Find where the given text appears and provide that cell's center as [X, Y] coordinate. 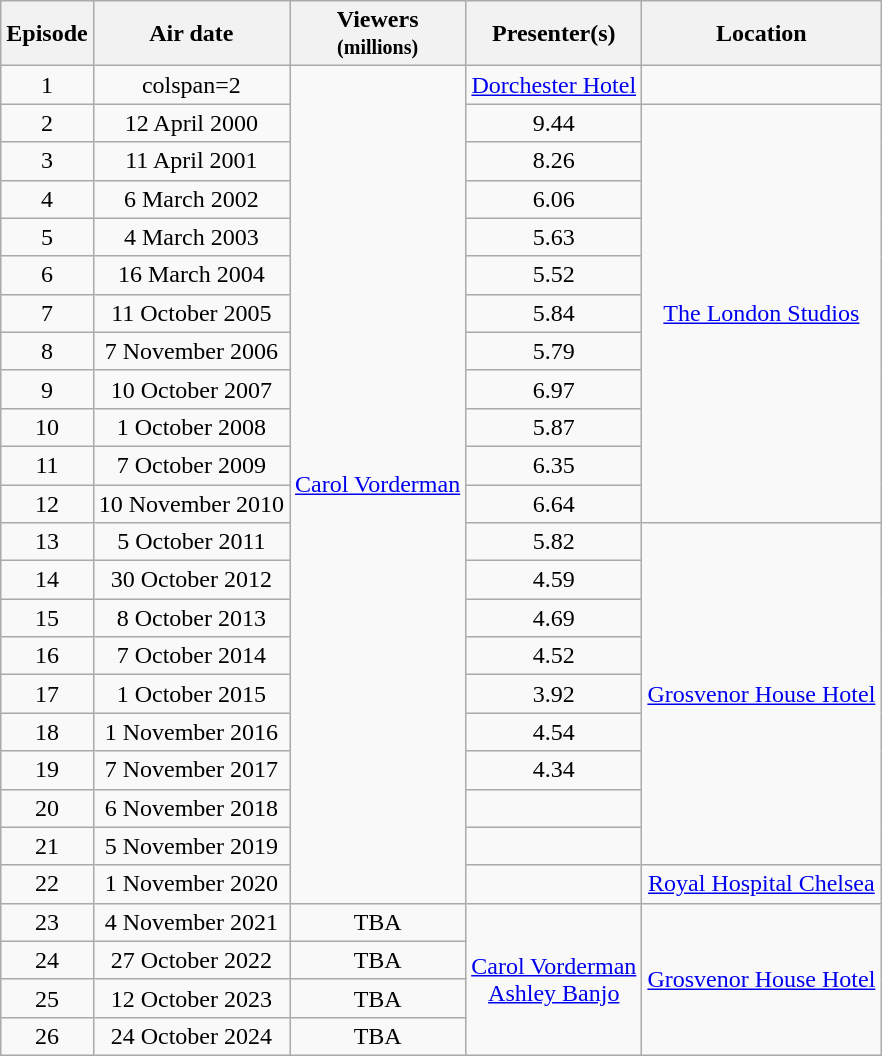
23 [47, 922]
7 November 2006 [191, 351]
5.87 [554, 427]
Viewers(millions) [378, 34]
11 October 2005 [191, 313]
5 [47, 237]
12 [47, 503]
Dorchester Hotel [554, 85]
3 [47, 161]
The London Studios [762, 314]
17 [47, 694]
1 [47, 85]
12 April 2000 [191, 123]
16 March 2004 [191, 275]
4.34 [554, 770]
6 November 2018 [191, 808]
5.63 [554, 237]
7 October 2014 [191, 656]
1 October 2008 [191, 427]
7 October 2009 [191, 465]
5 November 2019 [191, 846]
4 [47, 199]
24 October 2024 [191, 1036]
Carol VordermanAshley Banjo [554, 979]
Location [762, 34]
6 March 2002 [191, 199]
Air date [191, 34]
Episode [47, 34]
4 March 2003 [191, 237]
Presenter(s) [554, 34]
19 [47, 770]
6 [47, 275]
30 October 2012 [191, 580]
Royal Hospital Chelsea [762, 884]
9.44 [554, 123]
2 [47, 123]
6.35 [554, 465]
8.26 [554, 161]
5.84 [554, 313]
13 [47, 542]
21 [47, 846]
5.79 [554, 351]
22 [47, 884]
12 October 2023 [191, 998]
Carol Vorderman [378, 484]
6.97 [554, 389]
5.82 [554, 542]
1 November 2020 [191, 884]
10 October 2007 [191, 389]
27 October 2022 [191, 960]
26 [47, 1036]
7 November 2017 [191, 770]
4.54 [554, 732]
colspan=2 [191, 85]
8 October 2013 [191, 618]
10 [47, 427]
15 [47, 618]
16 [47, 656]
5 October 2011 [191, 542]
8 [47, 351]
25 [47, 998]
24 [47, 960]
9 [47, 389]
11 [47, 465]
1 November 2016 [191, 732]
6.64 [554, 503]
5.52 [554, 275]
11 April 2001 [191, 161]
14 [47, 580]
6.06 [554, 199]
3.92 [554, 694]
4 November 2021 [191, 922]
4.52 [554, 656]
4.69 [554, 618]
4.59 [554, 580]
10 November 2010 [191, 503]
20 [47, 808]
1 October 2015 [191, 694]
18 [47, 732]
7 [47, 313]
